Determine the (x, y) coordinate at the center of the cell enclosing the given text.  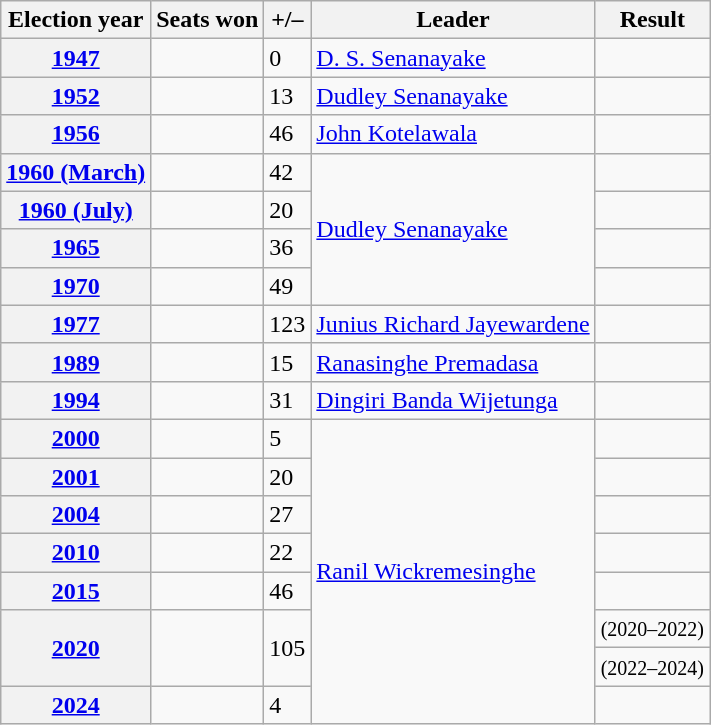
49 (288, 286)
42 (288, 172)
5 (288, 438)
(2022–2024) (652, 667)
2015 (76, 591)
1994 (76, 400)
31 (288, 400)
Seats won (208, 20)
2024 (76, 705)
Dingiri Banda Wijetunga (453, 400)
2010 (76, 553)
4 (288, 705)
2000 (76, 438)
1947 (76, 58)
2001 (76, 477)
13 (288, 96)
Leader (453, 20)
105 (288, 648)
27 (288, 515)
1970 (76, 286)
1956 (76, 134)
1952 (76, 96)
(2020–2022) (652, 629)
2004 (76, 515)
Ranil Wickremesinghe (453, 571)
15 (288, 362)
1989 (76, 362)
123 (288, 324)
Election year (76, 20)
John Kotelawala (453, 134)
Result (652, 20)
22 (288, 553)
36 (288, 248)
0 (288, 58)
1960 (July) (76, 210)
1977 (76, 324)
+/– (288, 20)
1965 (76, 248)
1960 (March) (76, 172)
Ranasinghe Premadasa (453, 362)
D. S. Senanayake (453, 58)
2020 (76, 648)
Junius Richard Jayewardene (453, 324)
